Search for the cell housing the specified text and yield its [X, Y] center coordinate. 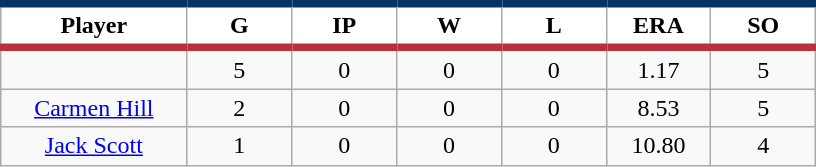
ERA [658, 26]
W [450, 26]
10.80 [658, 146]
G [240, 26]
Carmen Hill [94, 108]
1.17 [658, 68]
4 [764, 146]
Player [94, 26]
2 [240, 108]
L [554, 26]
1 [240, 146]
IP [344, 26]
Jack Scott [94, 146]
8.53 [658, 108]
SO [764, 26]
